Pinpoint the cell where the given text exists, returning its [x, y] midpoint coordinate. 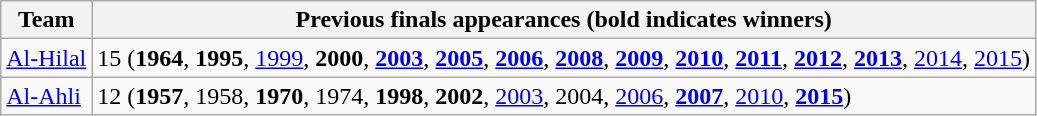
Team [46, 20]
15 (1964, 1995, 1999, 2000, 2003, 2005, 2006, 2008, 2009, 2010, 2011, 2012, 2013, 2014, 2015) [564, 58]
Al-Hilal [46, 58]
Previous finals appearances (bold indicates winners) [564, 20]
12 (1957, 1958, 1970, 1974, 1998, 2002, 2003, 2004, 2006, 2007, 2010, 2015) [564, 96]
Al-Ahli [46, 96]
